From the cell containing the given text, extract its center point as (x, y) coordinate. 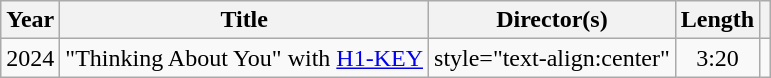
3:20 (717, 58)
style="text-align:center" (552, 58)
Title (244, 20)
Year (30, 20)
Director(s) (552, 20)
2024 (30, 58)
"Thinking About You" with H1-KEY (244, 58)
Length (717, 20)
